Capture the cell that displays the provided text and extract its (X, Y) central coordinate. 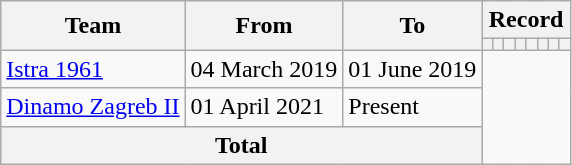
04 March 2019 (264, 69)
01 June 2019 (412, 69)
From (264, 26)
01 April 2021 (264, 107)
Dinamo Zagreb II (93, 107)
To (412, 26)
Present (412, 107)
Record (526, 20)
Total (242, 145)
Istra 1961 (93, 69)
Team (93, 26)
